Output the (x, y) coordinate of the center of the cell containing the given text.  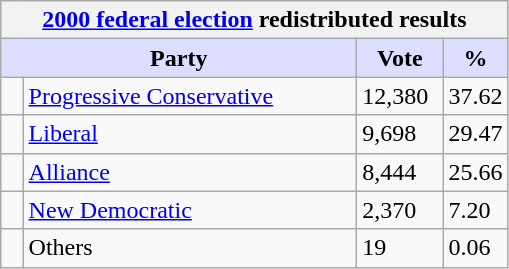
19 (400, 248)
Alliance (190, 172)
Progressive Conservative (190, 96)
Party (179, 58)
7.20 (476, 210)
Vote (400, 58)
8,444 (400, 172)
New Democratic (190, 210)
29.47 (476, 134)
9,698 (400, 134)
25.66 (476, 172)
Liberal (190, 134)
Others (190, 248)
0.06 (476, 248)
% (476, 58)
12,380 (400, 96)
2000 federal election redistributed results (254, 20)
2,370 (400, 210)
37.62 (476, 96)
